Scan for the cell matching the given text and deliver its [x, y] coordinate at center. 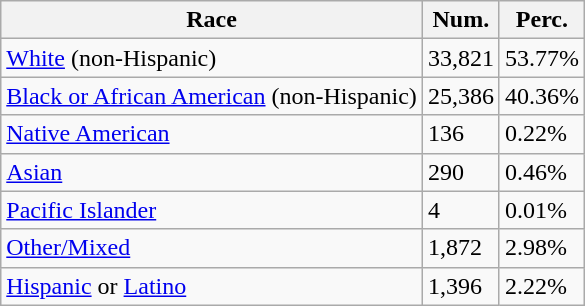
Perc. [542, 20]
1,396 [460, 286]
Native American [212, 134]
4 [460, 210]
Black or African American (non-Hispanic) [212, 96]
Hispanic or Latino [212, 286]
Other/Mixed [212, 248]
136 [460, 134]
0.46% [542, 172]
2.22% [542, 286]
0.01% [542, 210]
Pacific Islander [212, 210]
53.77% [542, 58]
40.36% [542, 96]
0.22% [542, 134]
Num. [460, 20]
1,872 [460, 248]
290 [460, 172]
25,386 [460, 96]
2.98% [542, 248]
Race [212, 20]
White (non-Hispanic) [212, 58]
Asian [212, 172]
33,821 [460, 58]
